Scan for the cell matching the given text and deliver its (X, Y) coordinate at center. 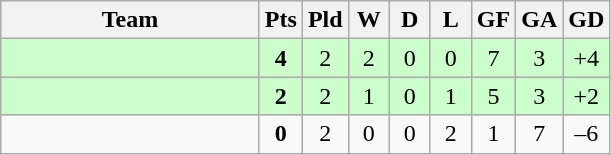
–6 (586, 134)
5 (493, 96)
GA (540, 20)
W (368, 20)
L (450, 20)
Pts (280, 20)
+2 (586, 96)
GF (493, 20)
Team (130, 20)
D (410, 20)
+4 (586, 58)
4 (280, 58)
Pld (325, 20)
GD (586, 20)
